Capture the cell that displays the provided text and extract its [X, Y] central coordinate. 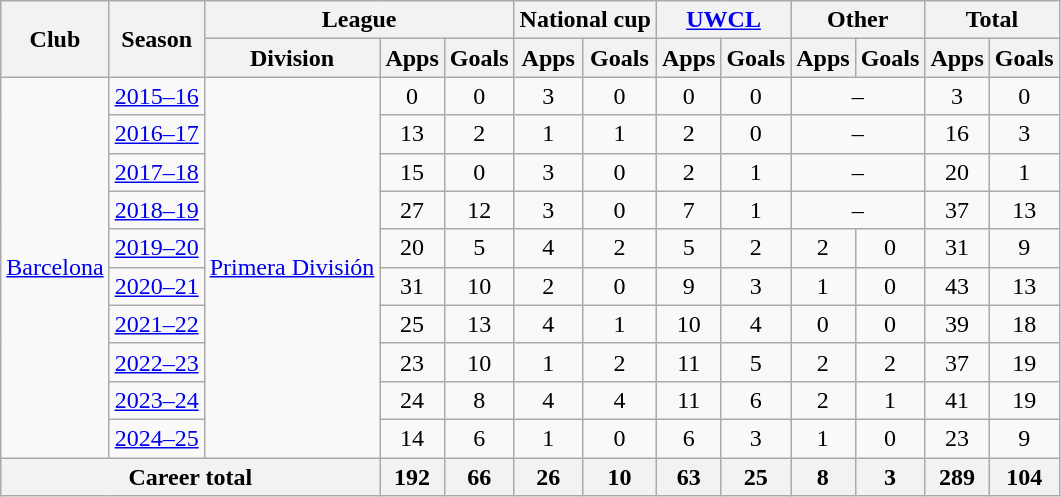
2018–19 [156, 210]
2022–23 [156, 362]
18 [1024, 324]
2023–24 [156, 400]
Club [55, 39]
League [359, 20]
24 [412, 400]
12 [479, 210]
2021–22 [156, 324]
7 [688, 210]
14 [412, 438]
Season [156, 39]
National cup [585, 20]
66 [479, 477]
16 [957, 134]
104 [1024, 477]
192 [412, 477]
2020–21 [156, 286]
Division [292, 58]
Total [992, 20]
2024–25 [156, 438]
2019–20 [156, 248]
2016–17 [156, 134]
26 [548, 477]
39 [957, 324]
Other [858, 20]
Barcelona [55, 268]
2017–18 [156, 172]
41 [957, 400]
63 [688, 477]
27 [412, 210]
289 [957, 477]
15 [412, 172]
Career total [190, 477]
2015–16 [156, 96]
Primera División [292, 268]
UWCL [723, 20]
43 [957, 286]
